Pinpoint the cell where the given text exists, returning its [x, y] midpoint coordinate. 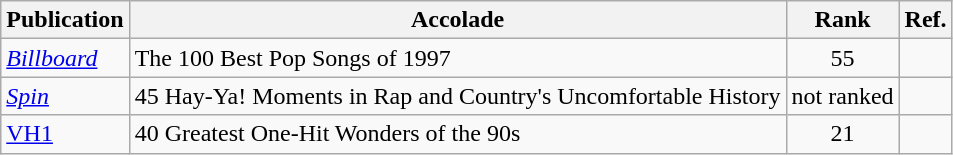
45 Hay-Ya! Moments in Rap and Country's Uncomfortable History [458, 96]
Accolade [458, 20]
Billboard [65, 58]
VH1 [65, 134]
Spin [65, 96]
21 [842, 134]
55 [842, 58]
Publication [65, 20]
Ref. [926, 20]
40 Greatest One-Hit Wonders of the 90s [458, 134]
The 100 Best Pop Songs of 1997 [458, 58]
Rank [842, 20]
not ranked [842, 96]
